Return (X, Y) of the center of cell containing provided text 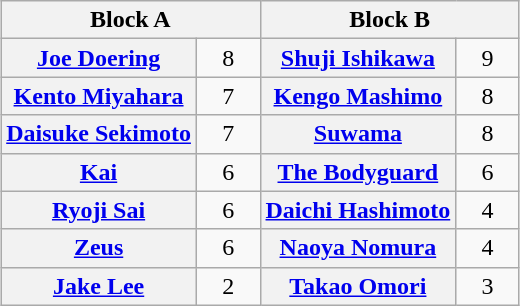
Joe Doering (99, 58)
Kento Miyahara (99, 96)
Ryoji Sai (99, 210)
2 (228, 286)
Daichi Hashimoto (358, 210)
Shuji Ishikawa (358, 58)
The Bodyguard (358, 172)
3 (488, 286)
Suwama (358, 134)
Block A (130, 20)
Daisuke Sekimoto (99, 134)
Takao Omori (358, 286)
Kai (99, 172)
Naoya Nomura (358, 248)
Block B (390, 20)
Zeus (99, 248)
Jake Lee (99, 286)
Kengo Mashimo (358, 96)
9 (488, 58)
